From the cell containing the given text, extract its center point as (x, y) coordinate. 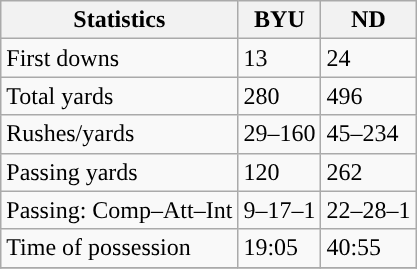
Time of possession (120, 248)
262 (368, 172)
BYU (280, 20)
45–234 (368, 134)
24 (368, 58)
19:05 (280, 248)
Total yards (120, 96)
120 (280, 172)
ND (368, 20)
9–17–1 (280, 210)
13 (280, 58)
Statistics (120, 20)
29–160 (280, 134)
22–28–1 (368, 210)
Passing yards (120, 172)
Passing: Comp–Att–Int (120, 210)
Rushes/yards (120, 134)
40:55 (368, 248)
496 (368, 96)
First downs (120, 58)
280 (280, 96)
